Find where the given text appears and provide that cell's center as (X, Y) coordinate. 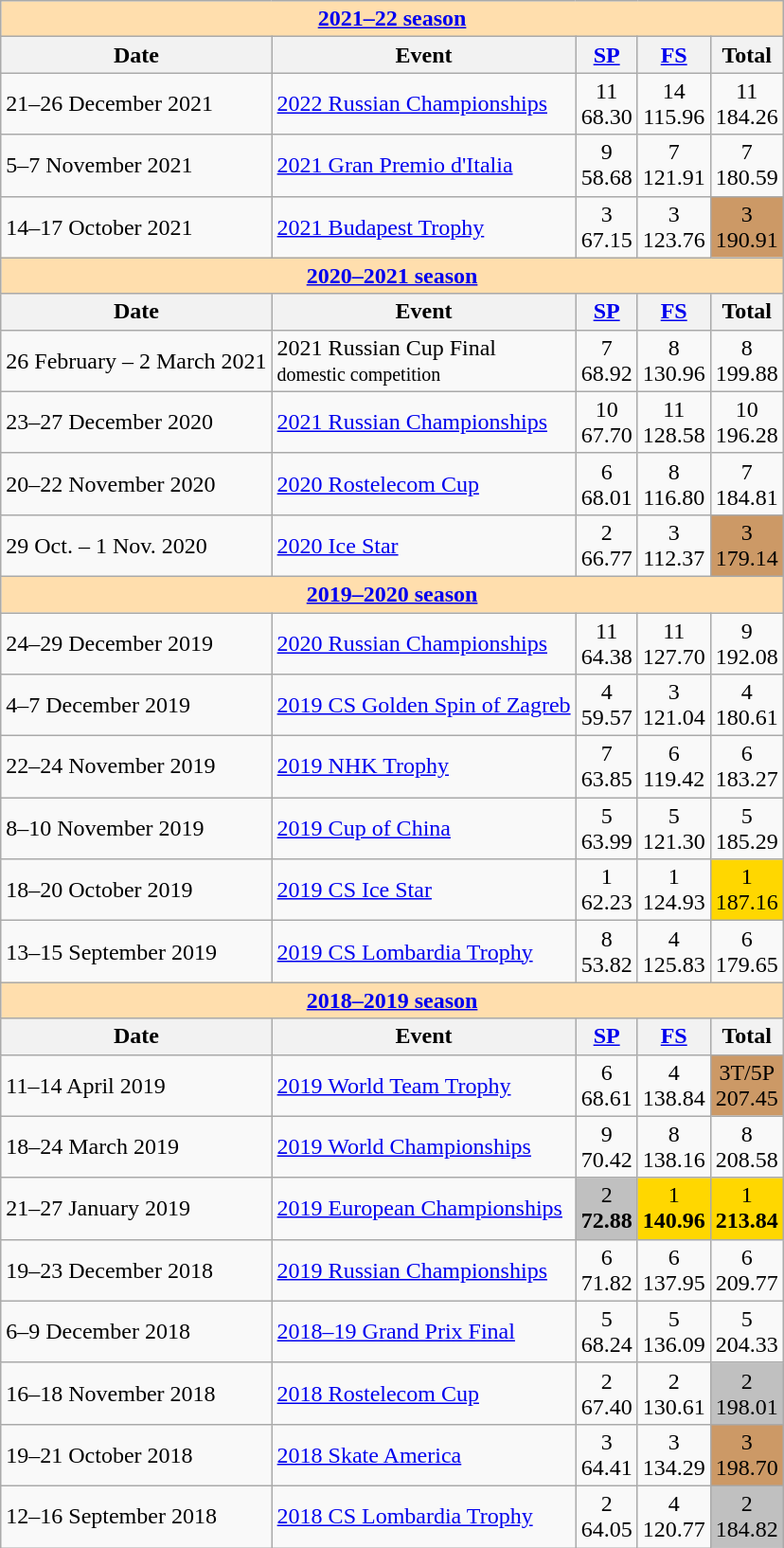
11 184.26 (746, 104)
8 138.16 (674, 1146)
7 184.81 (746, 483)
1 62.23 (606, 891)
5–7 November 2021 (136, 165)
2021 Russian Championships (424, 423)
3 121.04 (674, 705)
3 179.14 (746, 546)
7 68.92 (606, 360)
18–24 March 2019 (136, 1146)
2018 Rostelecom Cup (424, 1393)
6 137.95 (674, 1269)
3 134.29 (674, 1455)
22–24 November 2019 (136, 767)
2019–2020 season (392, 594)
2021 Russian Cup Final domestic competition (424, 360)
5 68.24 (606, 1332)
2 72.88 (606, 1209)
2 67.40 (606, 1393)
2019 European Championships (424, 1209)
5 185.29 (746, 828)
2021 Gran Premio d'Italia (424, 165)
4 120.77 (674, 1516)
2019 Cup of China (424, 828)
11–14 April 2019 (136, 1086)
19–23 December 2018 (136, 1269)
6 119.42 (674, 767)
1 140.96 (674, 1209)
11 64.38 (606, 642)
5 121.30 (674, 828)
8 208.58 (746, 1146)
29 Oct. – 1 Nov. 2020 (136, 546)
2 64.05 (606, 1516)
6 71.82 (606, 1269)
2019 Russian Championships (424, 1269)
8 199.88 (746, 360)
1 187.16 (746, 891)
2019 CS Lombardia Trophy (424, 951)
6 68.61 (606, 1086)
1 124.93 (674, 891)
23–27 December 2020 (136, 423)
16–18 November 2018 (136, 1393)
11 127.70 (674, 642)
2 198.01 (746, 1393)
2019 World Championships (424, 1146)
10 67.70 (606, 423)
2 66.77 (606, 546)
4 180.61 (746, 705)
2020 Russian Championships (424, 642)
6 183.27 (746, 767)
7 63.85 (606, 767)
11 128.58 (674, 423)
1 213.84 (746, 1209)
21–26 December 2021 (136, 104)
9 70.42 (606, 1146)
4 125.83 (674, 951)
5 204.33 (746, 1332)
6 209.77 (746, 1269)
6 179.65 (746, 951)
19–21 October 2018 (136, 1455)
2019 CS Ice Star (424, 891)
10 196.28 (746, 423)
21–27 January 2019 (136, 1209)
13–15 September 2019 (136, 951)
4 59.57 (606, 705)
26 February – 2 March 2021 (136, 360)
2018–19 Grand Prix Final (424, 1332)
3 64.41 (606, 1455)
6 68.01 (606, 483)
2020–2021 season (392, 276)
2018–2019 season (392, 1000)
14 115.96 (674, 104)
2021–22 season (392, 19)
2 184.82 (746, 1516)
3 112.37 (674, 546)
12–16 September 2018 (136, 1516)
7 121.91 (674, 165)
4 138.84 (674, 1086)
9 58.68 (606, 165)
4–7 December 2019 (136, 705)
3T/5P 207.45 (746, 1086)
3 198.70 (746, 1455)
2019 NHK Trophy (424, 767)
7 180.59 (746, 165)
3 190.91 (746, 227)
2018 Skate America (424, 1455)
8 53.82 (606, 951)
2021 Budapest Trophy (424, 227)
6–9 December 2018 (136, 1332)
8 116.80 (674, 483)
3 123.76 (674, 227)
2018 CS Lombardia Trophy (424, 1516)
18–20 October 2019 (136, 891)
2019 CS Golden Spin of Zagreb (424, 705)
11 68.30 (606, 104)
20–22 November 2020 (136, 483)
14–17 October 2021 (136, 227)
2020 Ice Star (424, 546)
2019 World Team Trophy (424, 1086)
8 130.96 (674, 360)
8–10 November 2019 (136, 828)
24–29 December 2019 (136, 642)
2022 Russian Championships (424, 104)
2 130.61 (674, 1393)
2020 Rostelecom Cup (424, 483)
3 67.15 (606, 227)
5 63.99 (606, 828)
5 136.09 (674, 1332)
9 192.08 (746, 642)
